Pinpoint the cell where the given text exists, returning its [X, Y] midpoint coordinate. 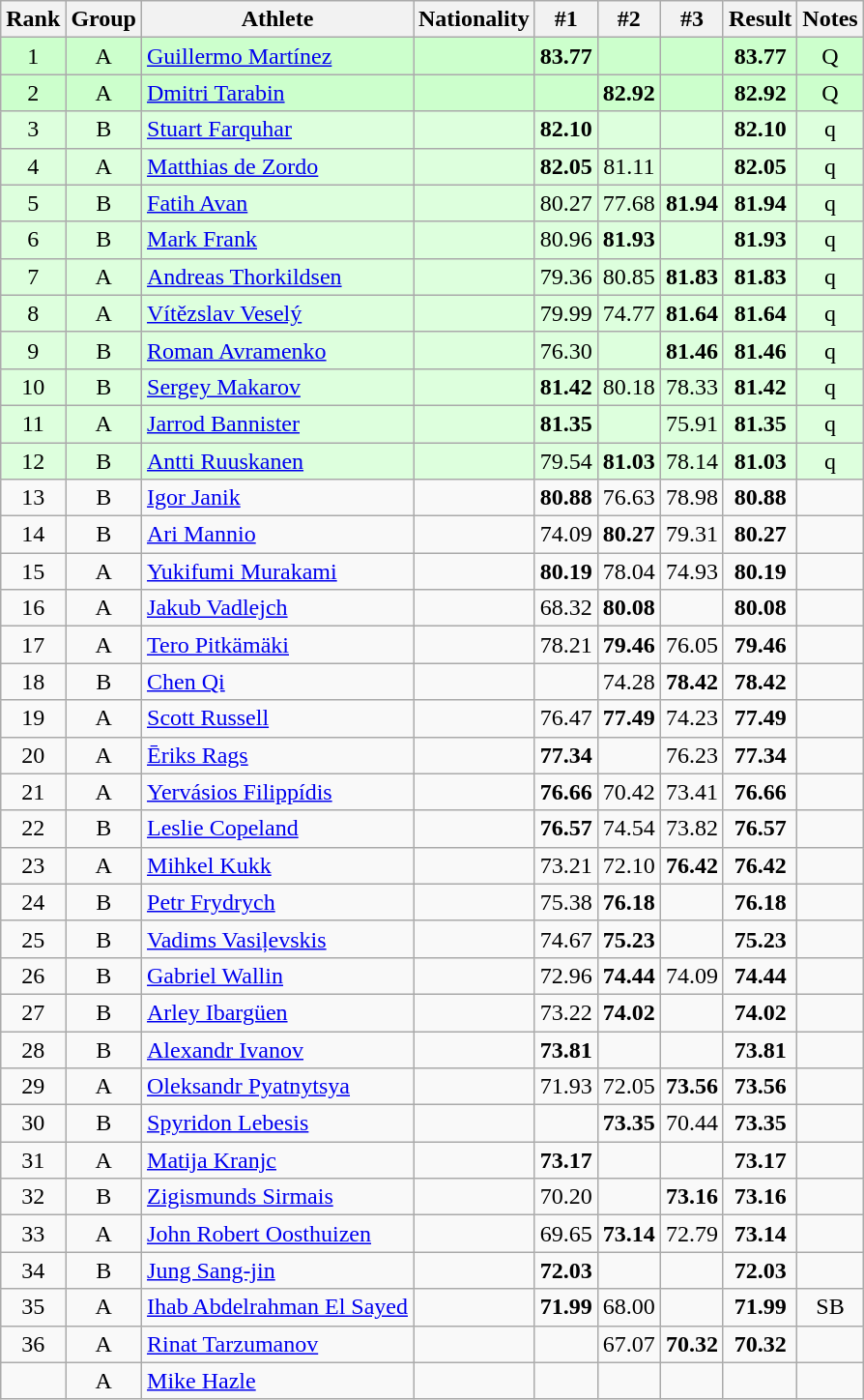
17 [33, 645]
70.42 [628, 792]
78.98 [692, 498]
Ari Mannio [278, 535]
6 [33, 240]
24 [33, 902]
73.22 [566, 1012]
#1 [566, 19]
34 [33, 1270]
32 [33, 1197]
Leslie Copeland [278, 829]
72.96 [566, 976]
3 [33, 130]
78.33 [692, 387]
33 [33, 1234]
18 [33, 682]
SB [830, 1307]
Rinat Tarzumanov [278, 1344]
30 [33, 1123]
73.41 [692, 792]
Dmitri Tarabin [278, 93]
76.47 [566, 718]
80.96 [566, 240]
13 [33, 498]
78.04 [628, 571]
#2 [628, 19]
11 [33, 423]
Scott Russell [278, 718]
68.32 [566, 608]
78.14 [692, 461]
Yervásios Filippídis [278, 792]
21 [33, 792]
Tero Pitkämäki [278, 645]
Sergey Makarov [278, 387]
12 [33, 461]
74.23 [692, 718]
79.36 [566, 277]
76.63 [628, 498]
23 [33, 865]
Ēriks Rags [278, 755]
Antti Ruuskanen [278, 461]
19 [33, 718]
16 [33, 608]
70.44 [692, 1123]
Matija Kranjc [278, 1160]
79.99 [566, 313]
77.68 [628, 203]
Andreas Thorkildsen [278, 277]
Spyridon Lebesis [278, 1123]
73.21 [566, 865]
72.10 [628, 865]
Guillermo Martínez [278, 56]
2 [33, 93]
72.79 [692, 1234]
Matthias de Zordo [278, 166]
72.05 [628, 1087]
Jakub Vadlejch [278, 608]
71.93 [566, 1087]
7 [33, 277]
Athlete [278, 19]
35 [33, 1307]
74.67 [566, 939]
29 [33, 1087]
36 [33, 1344]
80.18 [628, 387]
4 [33, 166]
73.82 [692, 829]
22 [33, 829]
Fatih Avan [278, 203]
68.00 [628, 1307]
Mark Frank [278, 240]
28 [33, 1049]
Arley Ibargüen [278, 1012]
15 [33, 571]
31 [33, 1160]
75.38 [566, 902]
25 [33, 939]
27 [33, 1012]
Mike Hazle [278, 1381]
76.05 [692, 645]
76.23 [692, 755]
74.28 [628, 682]
Roman Avramenko [278, 350]
Vítězslav Veselý [278, 313]
9 [33, 350]
1 [33, 56]
69.65 [566, 1234]
14 [33, 535]
Nationality [475, 19]
74.54 [628, 829]
Jarrod Bannister [278, 423]
74.93 [692, 571]
79.54 [566, 461]
#3 [692, 19]
70.20 [566, 1197]
Gabriel Wallin [278, 976]
Stuart Farquhar [278, 130]
Rank [33, 19]
Result [760, 19]
76.30 [566, 350]
Alexandr Ivanov [278, 1049]
Vadims Vasiļevskis [278, 939]
Jung Sang-jin [278, 1270]
Chen Qi [278, 682]
Oleksandr Pyatnytsya [278, 1087]
Zigismunds Sirmais [278, 1197]
26 [33, 976]
20 [33, 755]
Group [104, 19]
Ihab Abdelrahman El Sayed [278, 1307]
Notes [830, 19]
Yukifumi Murakami [278, 571]
Mihkel Kukk [278, 865]
78.21 [566, 645]
Petr Frydrych [278, 902]
10 [33, 387]
75.91 [692, 423]
Igor Janik [278, 498]
5 [33, 203]
67.07 [628, 1344]
80.85 [628, 277]
John Robert Oosthuizen [278, 1234]
8 [33, 313]
81.11 [628, 166]
74.77 [628, 313]
79.31 [692, 535]
